Scan for the cell matching the given text and deliver its (x, y) coordinate at center. 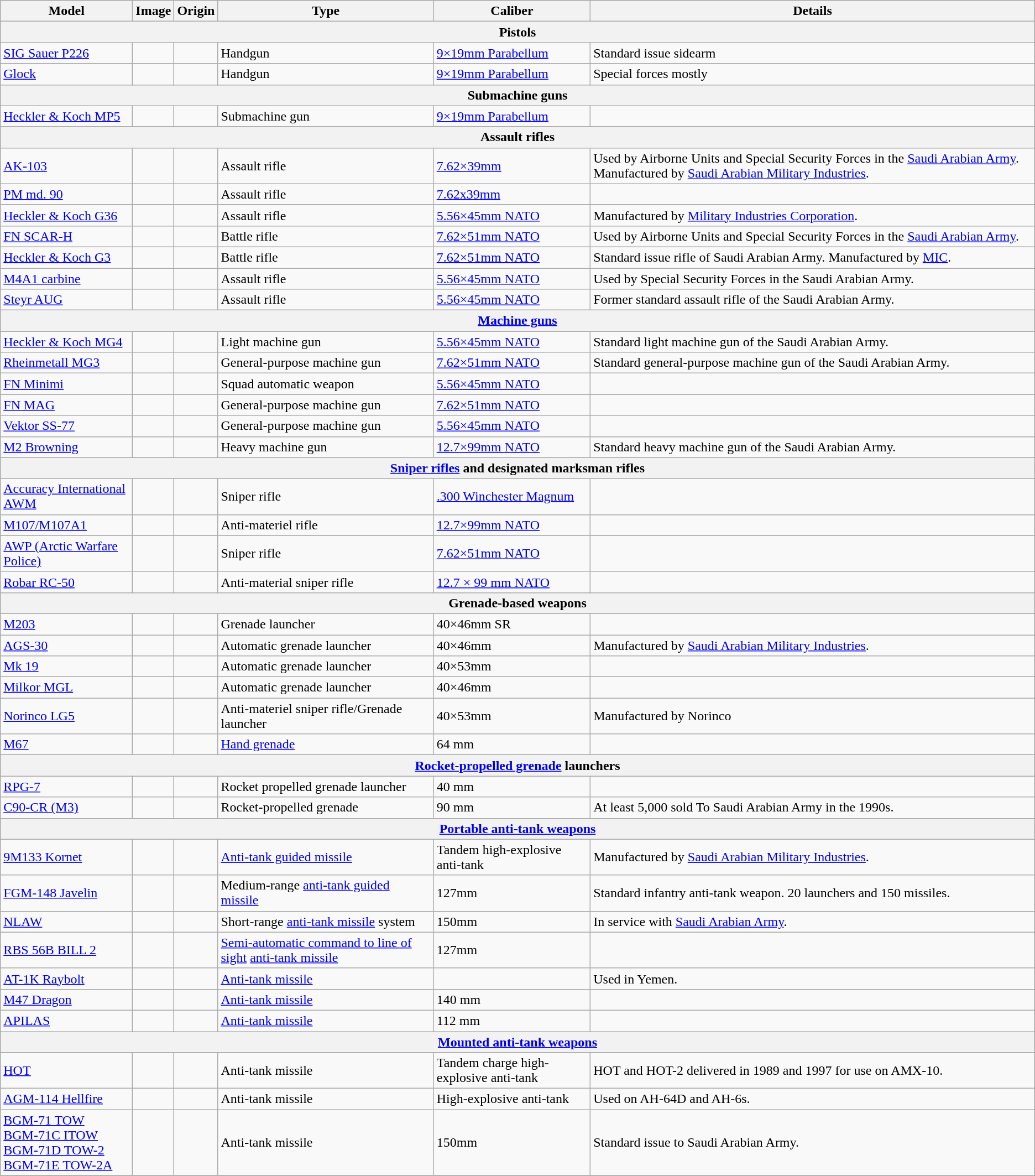
Submachine gun (326, 116)
APILAS (66, 1021)
Used by Airborne Units and Special Security Forces in the Saudi Arabian Army. Manufactured by Saudi Arabian Military Industries. (813, 166)
Mk 19 (66, 667)
AGM-114 Hellfire (66, 1099)
Used by Special Security Forces in the Saudi Arabian Army. (813, 278)
M47 Dragon (66, 1000)
Milkor MGL (66, 688)
Portable anti-tank weapons (517, 829)
Heckler & Koch MG4 (66, 342)
At least 5,000 sold To Saudi Arabian Army in the 1990s. (813, 808)
PM md. 90 (66, 194)
Anti-material sniper rifle (326, 582)
64 mm (512, 745)
Anti-materiel sniper rifle/Grenade launcher (326, 716)
In service with Saudi Arabian Army. (813, 922)
SIG Sauer P226 (66, 53)
Anti-tank guided missile (326, 857)
BGM-71 TOWBGM-71C ITOWBGM-71D TOW-2BGM-71E TOW-2A (66, 1143)
M2 Browning (66, 447)
Short-range anti-tank missile system (326, 922)
Machine guns (517, 321)
Robar RC-50 (66, 582)
Image (154, 11)
Tandem charge high-explosive anti-tank (512, 1071)
9M133 Kornet (66, 857)
Origin (196, 11)
AGS-30 (66, 646)
FN SCAR-H (66, 236)
Heckler & Koch G3 (66, 257)
Standard heavy machine gun of the Saudi Arabian Army. (813, 447)
Standard issue rifle of Saudi Arabian Army. Manufactured by MIC. (813, 257)
.300 Winchester Magnum (512, 497)
Accuracy International AWM (66, 497)
Sniper rifles and designated marksman rifles (517, 468)
Used on AH-64D and AH-6s. (813, 1099)
90 mm (512, 808)
Norinco LG5 (66, 716)
Heavy machine gun (326, 447)
Heckler & Koch MP5 (66, 116)
Caliber (512, 11)
Tandem high-explosive anti-tank (512, 857)
M107/M107A1 (66, 525)
HOT and HOT-2 delivered in 1989 and 1997 for use on AMX-10. (813, 1071)
Rocket-propelled grenade launchers (517, 766)
Mounted anti-tank weapons (517, 1042)
40×46mm SR (512, 624)
Hand grenade (326, 745)
Vektor SS-77 (66, 426)
Standard issue sidearm (813, 53)
M67 (66, 745)
NLAW (66, 922)
FN Minimi (66, 384)
AWP (Arctic Warfare Police) (66, 553)
Rocket propelled grenade launcher (326, 787)
Standard infantry anti-tank weapon. 20 launchers and 150 missiles. (813, 893)
Anti-materiel rifle (326, 525)
7.62×39mm (512, 166)
Semi-automatic command to line of sight anti-tank missile (326, 950)
Rheinmetall MG3 (66, 363)
12.7 × 99 mm NATO (512, 582)
Manufactured by Norinco (813, 716)
M203 (66, 624)
Rocket-propelled grenade (326, 808)
FGM-148 Javelin (66, 893)
AT-1K Raybolt (66, 979)
Former standard assault rifle of the Saudi Arabian Army. (813, 300)
Pistols (517, 32)
Used in Yemen. (813, 979)
HOT (66, 1071)
RBS 56B BILL 2 (66, 950)
Used by Airborne Units and Special Security Forces in the Saudi Arabian Army. (813, 236)
RPG-7 (66, 787)
Standard light machine gun of the Saudi Arabian Army. (813, 342)
M4A1 carbine (66, 278)
FN MAG (66, 405)
140 mm (512, 1000)
40 mm (512, 787)
7.62x39mm (512, 194)
Light machine gun (326, 342)
Grenade-based weapons (517, 603)
Grenade launcher (326, 624)
Type (326, 11)
Assault rifles (517, 137)
Special forces mostly (813, 74)
Standard issue to Saudi Arabian Army. (813, 1143)
Details (813, 11)
Heckler & Koch G36 (66, 215)
Standard general-purpose machine gun of the Saudi Arabian Army. (813, 363)
C90-CR (M3) (66, 808)
Model (66, 11)
Manufactured by Military Industries Corporation. (813, 215)
112 mm (512, 1021)
AK-103 (66, 166)
Submachine guns (517, 95)
Medium-range anti-tank guided missile (326, 893)
Steyr AUG (66, 300)
High-explosive anti-tank (512, 1099)
Squad automatic weapon (326, 384)
Glock (66, 74)
